Determine the (x, y) coordinate at the center of the cell enclosing the given text.  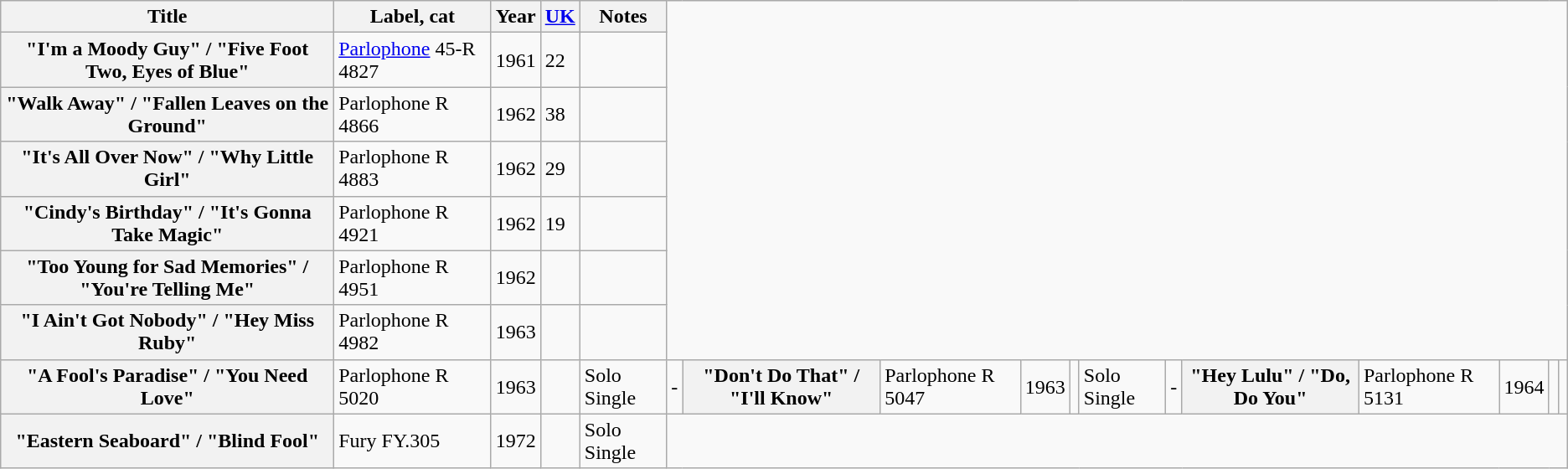
Title (168, 17)
Year (516, 17)
UK (560, 17)
"Cindy's Birthday" / "It's Gonna Take Magic" (168, 223)
Parlophone 45-R 4827 (412, 60)
Parlophone R 4982 (412, 332)
1972 (516, 441)
Parlophone R 4883 (412, 169)
1964 (1524, 387)
"A Fool's Paradise" / "You Need Love" (168, 387)
"I'm a Moody Guy" / "Five Foot Two, Eyes of Blue" (168, 60)
22 (560, 60)
Label, cat (412, 17)
Parlophone R 4866 (412, 114)
38 (560, 114)
Fury FY.305 (412, 441)
"Too Young for Sad Memories" / "You're Telling Me" (168, 278)
Parlophone R 5131 (1429, 387)
"It's All Over Now" / "Why Little Girl" (168, 169)
"Eastern Seaboard" / "Blind Fool" (168, 441)
Parlophone R 5047 (951, 387)
Notes (623, 17)
"I Ain't Got Nobody" / "Hey Miss Ruby" (168, 332)
29 (560, 169)
Parlophone R 4951 (412, 278)
"Walk Away" / "Fallen Leaves on the Ground" (168, 114)
"Don't Do That" / "I'll Know" (781, 387)
1961 (516, 60)
Parlophone R 5020 (412, 387)
"Hey Lulu" / "Do, Do You" (1271, 387)
Parlophone R 4921 (412, 223)
19 (560, 223)
